Extract the (X, Y) coordinate from the center of the cell holding the provided text.  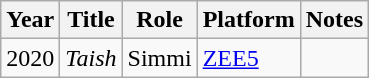
Title (91, 20)
2020 (30, 58)
ZEE5 (248, 58)
Taish (91, 58)
Notes (334, 20)
Simmi (160, 58)
Year (30, 20)
Role (160, 20)
Platform (248, 20)
